Pinpoint the cell where the given text exists, returning its [x, y] midpoint coordinate. 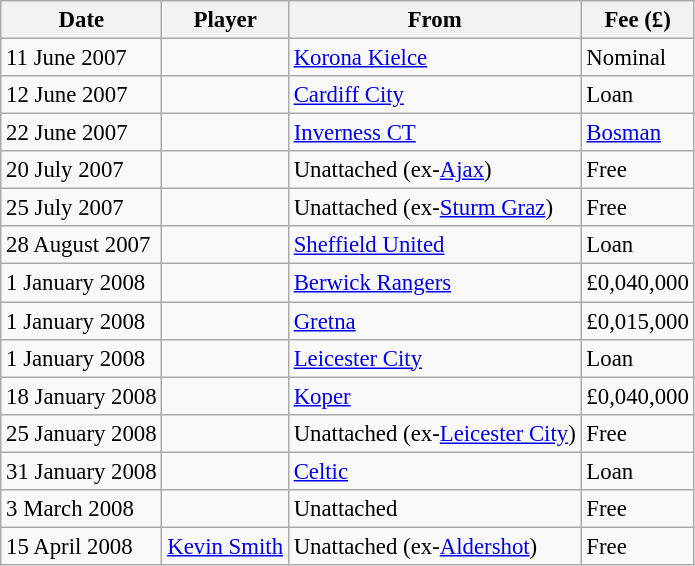
Unattached (ex-Sturm Graz) [434, 208]
Celtic [434, 471]
Unattached (ex-Aldershot) [434, 546]
Player [225, 20]
Cardiff City [434, 95]
Sheffield United [434, 245]
11 June 2007 [82, 58]
3 March 2008 [82, 509]
25 January 2008 [82, 433]
Fee (£) [638, 20]
18 January 2008 [82, 396]
Korona Kielce [434, 58]
15 April 2008 [82, 546]
Bosman [638, 133]
Unattached (ex-Ajax) [434, 170]
Berwick Rangers [434, 283]
28 August 2007 [82, 245]
Leicester City [434, 358]
Koper [434, 396]
Nominal [638, 58]
Date [82, 20]
From [434, 20]
20 July 2007 [82, 170]
£0,015,000 [638, 321]
Gretna [434, 321]
Kevin Smith [225, 546]
22 June 2007 [82, 133]
Unattached (ex-Leicester City) [434, 433]
12 June 2007 [82, 95]
25 July 2007 [82, 208]
Unattached [434, 509]
31 January 2008 [82, 471]
Inverness CT [434, 133]
